Pinpoint the cell where the given text exists, returning its (x, y) midpoint coordinate. 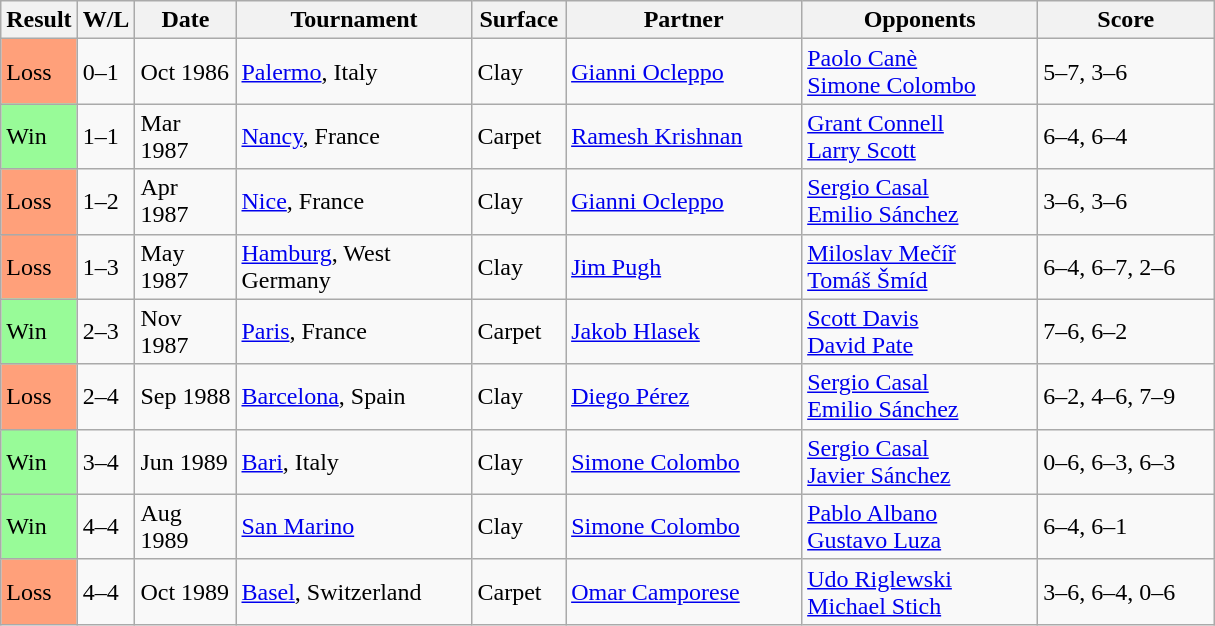
5–7, 3–6 (1126, 72)
Mar 1987 (186, 136)
Date (186, 20)
Nov 1987 (186, 332)
Jim Pugh (684, 266)
Nice, France (354, 202)
7–6, 6–2 (1126, 332)
Miloslav Mečíř Tomáš Šmíd (920, 266)
3–6, 6–4, 0–6 (1126, 592)
Sergio Casal Javier Sánchez (920, 462)
Pablo Albano Gustavo Luza (920, 526)
Basel, Switzerland (354, 592)
0–6, 6–3, 6–3 (1126, 462)
Paris, France (354, 332)
Jakob Hlasek (684, 332)
Nancy, France (354, 136)
Grant Connell Larry Scott (920, 136)
Jun 1989 (186, 462)
2–4 (106, 396)
Sep 1988 (186, 396)
May 1987 (186, 266)
Bari, Italy (354, 462)
Aug 1989 (186, 526)
Udo Riglewski Michael Stich (920, 592)
Apr 1987 (186, 202)
Barcelona, Spain (354, 396)
Palermo, Italy (354, 72)
Paolo Canè Simone Colombo (920, 72)
Ramesh Krishnan (684, 136)
Hamburg, West Germany (354, 266)
0–1 (106, 72)
San Marino (354, 526)
Surface (519, 20)
Omar Camporese (684, 592)
6–2, 4–6, 7–9 (1126, 396)
Score (1126, 20)
Opponents (920, 20)
1–3 (106, 266)
1–1 (106, 136)
3–6, 3–6 (1126, 202)
6–4, 6–4 (1126, 136)
Tournament (354, 20)
W/L (106, 20)
1–2 (106, 202)
Scott Davis David Pate (920, 332)
Result (39, 20)
Partner (684, 20)
3–4 (106, 462)
6–4, 6–1 (1126, 526)
Oct 1989 (186, 592)
Oct 1986 (186, 72)
2–3 (106, 332)
Diego Pérez (684, 396)
6–4, 6–7, 2–6 (1126, 266)
